Provide the (X, Y) coordinate of the cell's center where the given text is located.  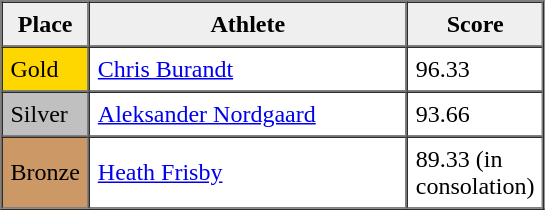
Score (476, 24)
Chris Burandt (248, 68)
Heath Frisby (248, 172)
Gold (46, 68)
Aleksander Nordgaard (248, 114)
Silver (46, 114)
Place (46, 24)
Bronze (46, 172)
89.33 (in consolation) (476, 172)
96.33 (476, 68)
Athlete (248, 24)
93.66 (476, 114)
